Determine the [X, Y] coordinate at the center of the cell enclosing the given text.  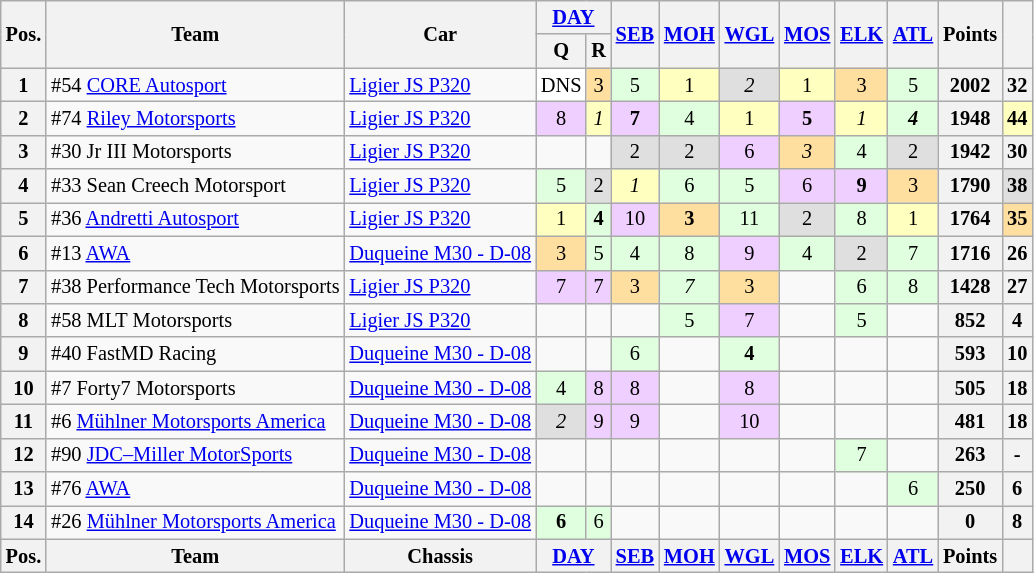
1716 [970, 253]
- [1017, 455]
505 [970, 388]
1948 [970, 118]
2002 [970, 85]
DNS [561, 85]
263 [970, 455]
852 [970, 320]
27 [1017, 287]
38 [1017, 186]
#90 JDC–Miller MotorSports [195, 455]
#54 CORE Autosport [195, 85]
#6 Mühlner Motorsports America [195, 421]
32 [1017, 85]
#38 Performance Tech Motorsports [195, 287]
14 [24, 522]
593 [970, 354]
#30 Jr III Motorsports [195, 152]
R [598, 51]
1790 [970, 186]
481 [970, 421]
#26 Mühlner Motorsports America [195, 522]
1428 [970, 287]
1942 [970, 152]
#76 AWA [195, 489]
250 [970, 489]
13 [24, 489]
35 [1017, 219]
26 [1017, 253]
#7 Forty7 Motorsports [195, 388]
#36 Andretti Autosport [195, 219]
#40 FastMD Racing [195, 354]
30 [1017, 152]
#13 AWA [195, 253]
#74 Riley Motorsports [195, 118]
1764 [970, 219]
#58 MLT Motorsports [195, 320]
Car [440, 34]
44 [1017, 118]
Q [561, 51]
0 [970, 522]
#33 Sean Creech Motorsport [195, 186]
12 [24, 455]
Chassis [440, 556]
